Output the (x, y) coordinate of the center of the cell containing the given text.  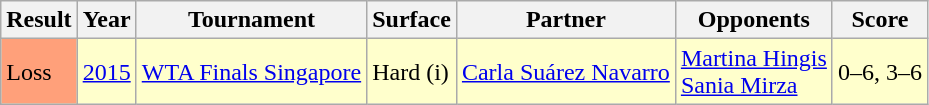
Opponents (754, 20)
Loss (39, 72)
WTA Finals Singapore (251, 72)
2015 (106, 72)
Martina Hingis Sania Mirza (754, 72)
Result (39, 20)
Partner (566, 20)
Carla Suárez Navarro (566, 72)
Tournament (251, 20)
Year (106, 20)
0–6, 3–6 (880, 72)
Score (880, 20)
Surface (412, 20)
Hard (i) (412, 72)
